Detect which cell encompasses the target text, then output its (x, y) center coordinate. 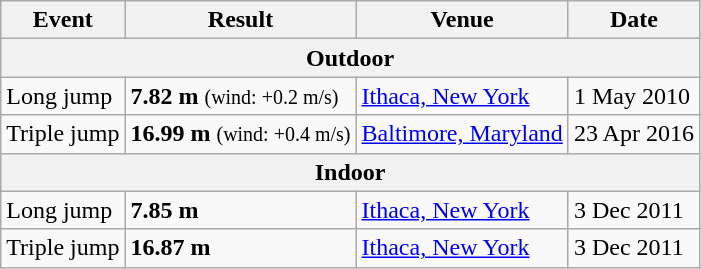
Baltimore, Maryland (462, 134)
Date (634, 20)
1 May 2010 (634, 96)
Result (240, 20)
Outdoor (350, 58)
Event (63, 20)
7.85 m (240, 210)
7.82 m (wind: +0.2 m/s) (240, 96)
Venue (462, 20)
16.87 m (240, 248)
23 Apr 2016 (634, 134)
16.99 m (wind: +0.4 m/s) (240, 134)
Indoor (350, 172)
